Return [x, y] of the center of cell containing provided text 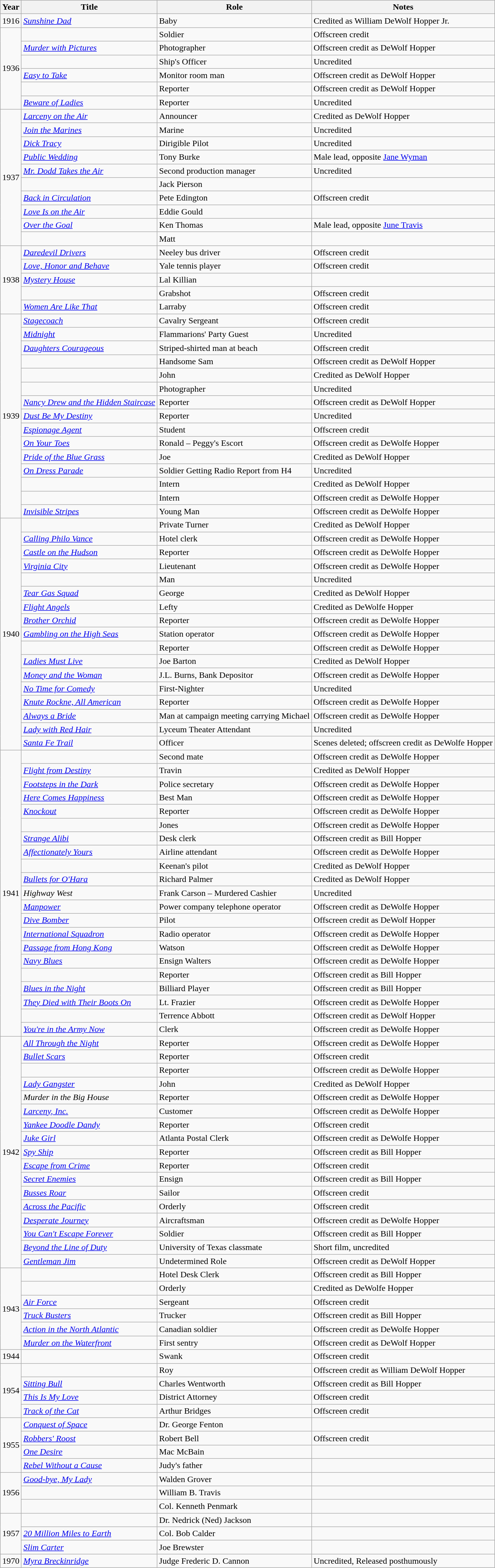
University of Texas classmate [234, 1247]
Juke Girl [89, 1138]
Secret Enemies [89, 1179]
Highway West [89, 893]
Lt. Frazier [234, 1002]
Always a Bride [89, 716]
Flight from Destiny [89, 770]
Santa Fe Trail [89, 743]
Knute Rockne, All American [89, 702]
1940 [11, 634]
All Through the Night [89, 1043]
Love, Honor and Behave [89, 266]
Man [234, 579]
Air Force [89, 1302]
1944 [11, 1356]
You Can't Escape Forever [89, 1234]
On Dress Parade [89, 471]
Short film, uncredited [403, 1247]
Baby [234, 21]
Second mate [234, 757]
International Squadron [89, 934]
Beware of Ladies [89, 102]
Marine [234, 130]
Frank Carson – Murdered Cashier [234, 893]
Lady Gangster [89, 1084]
Charles Wentworth [234, 1384]
Murder on the Waterfront [89, 1343]
Desk clerk [234, 839]
Power company telephone operator [234, 907]
Dick Tracy [89, 143]
Footsteps in the Dark [89, 784]
Gambling on the High Seas [89, 634]
Navy Blues [89, 961]
Undetermined Role [234, 1261]
Second production manager [234, 171]
First-Nighter [234, 689]
District Attorney [234, 1397]
Truck Busters [89, 1316]
Affectionately Yours [89, 852]
Action in the North Atlantic [89, 1329]
Dive Bomber [89, 920]
Notes [403, 7]
Pilot [234, 920]
Back in Circulation [89, 198]
Best Man [234, 797]
1955 [11, 1445]
Rebel Without a Cause [89, 1465]
Year [11, 7]
Nancy Drew and the Hidden Staircase [89, 402]
Announcer [234, 116]
Lady with Red Hair [89, 729]
This Is My Love [89, 1397]
Sailor [234, 1193]
1941 [11, 893]
Matt [234, 239]
Arthur Bridges [234, 1411]
Handsome Sam [234, 361]
Flight Angels [89, 607]
Murder with Pictures [89, 48]
Gentleman Jim [89, 1261]
Title [89, 7]
1942 [11, 1152]
1970 [11, 1561]
Invisible Stripes [89, 511]
20 Million Miles to Earth [89, 1534]
You're in the Army Now [89, 1029]
Busses Roar [89, 1193]
Castle on the Hudson [89, 552]
Jack Pierson [234, 184]
Police secretary [234, 784]
Offscreen credit as William DeWolf Hopper [403, 1370]
Monitor room man [234, 75]
Bullet Scars [89, 1057]
Lal Killian [234, 280]
Across the Pacific [89, 1206]
William B. Travis [234, 1493]
No Time for Comedy [89, 689]
Mr. Dodd Takes the Air [89, 171]
Judy's father [234, 1465]
Keenan's pilot [234, 866]
Scenes deleted; offscreen credit as DeWolfe Hopper [403, 743]
Swank [234, 1356]
1916 [11, 21]
They Died with Their Boots On [89, 1002]
Robert Bell [234, 1438]
Robbers' Roost [89, 1438]
Role [234, 7]
1937 [11, 178]
Escape from Crime [89, 1166]
Joe Barton [234, 661]
Desperate Journey [89, 1220]
Knockout [89, 811]
Radio operator [234, 934]
Col. Kenneth Penmark [234, 1506]
Terrence Abbott [234, 1015]
Daughters Courageous [89, 348]
Travin [234, 770]
Midnight [89, 334]
Sergeant [234, 1302]
1939 [11, 416]
Ronald – Peggy's Escort [234, 443]
Soldier Getting Radio Report from H4 [234, 471]
Joe Brewster [234, 1547]
Officer [234, 743]
Customer [234, 1111]
Mystery House [89, 280]
Tear Gas Squad [89, 593]
Spy Ship [89, 1152]
Myra Breckinridge [89, 1561]
Tony Burke [234, 157]
Brother Orchid [89, 621]
Pete Edington [234, 198]
Pride of the Blue Grass [89, 457]
Male lead, opposite Jane Wyman [403, 157]
Jones [234, 825]
Cavalry Sergeant [234, 320]
1956 [11, 1493]
Canadian soldier [234, 1329]
J.L. Burns, Bank Depositor [234, 675]
Stagecoach [89, 320]
Judge Frederic D. Cannon [234, 1561]
Beyond the Line of Duty [89, 1247]
Bullets for O'Hara [89, 879]
Larceny on the Air [89, 116]
George [234, 593]
Larceny, Inc. [89, 1111]
Dr. Nedrick (Ned) Jackson [234, 1520]
Dr. George Fenton [234, 1424]
Ensign Walters [234, 961]
Walden Grover [234, 1479]
Calling Philo Vance [89, 539]
1936 [11, 68]
Daredevil Drivers [89, 252]
Atlanta Postal Clerk [234, 1138]
Richard Palmer [234, 879]
Ladies Must Live [89, 661]
Eddie Gould [234, 212]
Hotel clerk [234, 539]
Ensign [234, 1179]
Money and the Woman [89, 675]
Strange Alibi [89, 839]
Joe [234, 457]
Striped-shirted man at beach [234, 348]
1954 [11, 1390]
Mac McBain [234, 1452]
Yale tennis player [234, 266]
Passage from Hong Kong [89, 947]
Join the Marines [89, 130]
Billiard Player [234, 988]
Slim Carter [89, 1547]
Trucker [234, 1316]
Grabshot [234, 293]
First sentry [234, 1343]
Col. Bob Calder [234, 1534]
Manpower [89, 907]
Over the Goal [89, 225]
Male lead, opposite June Travis [403, 225]
1943 [11, 1309]
Watson [234, 947]
Lieutenant [234, 566]
Hotel Desk Clerk [234, 1275]
Lyceum Theater Attendant [234, 729]
Station operator [234, 634]
Private Turner [234, 525]
Track of the Cat [89, 1411]
Ship's Officer [234, 62]
Yankee Doodle Dandy [89, 1125]
Conquest of Space [89, 1424]
One Desire [89, 1452]
Clerk [234, 1029]
Ken Thomas [234, 225]
1957 [11, 1534]
Roy [234, 1370]
Neeley bus driver [234, 252]
1938 [11, 280]
Man at campaign meeting carrying Michael [234, 716]
Sitting Bull [89, 1384]
Women Are Like That [89, 307]
Love Is on the Air [89, 212]
Lefty [234, 607]
Public Wedding [89, 157]
Aircraftsman [234, 1220]
On Your Toes [89, 443]
Young Man [234, 511]
Sunshine Dad [89, 21]
Easy to Take [89, 75]
Larraby [234, 307]
Murder in the Big House [89, 1097]
Here Comes Happiness [89, 797]
Uncredited, Released posthumously [403, 1561]
Student [234, 430]
Flammarions' Party Guest [234, 334]
Virginia City [89, 566]
Good-bye, My Lady [89, 1479]
Airline attendant [234, 852]
Dirigible Pilot [234, 143]
Blues in the Night [89, 988]
Dust Be My Destiny [89, 416]
Credited as William DeWolf Hopper Jr. [403, 21]
Espionage Agent [89, 430]
